Find where the given text appears and provide that cell's center as [X, Y] coordinate. 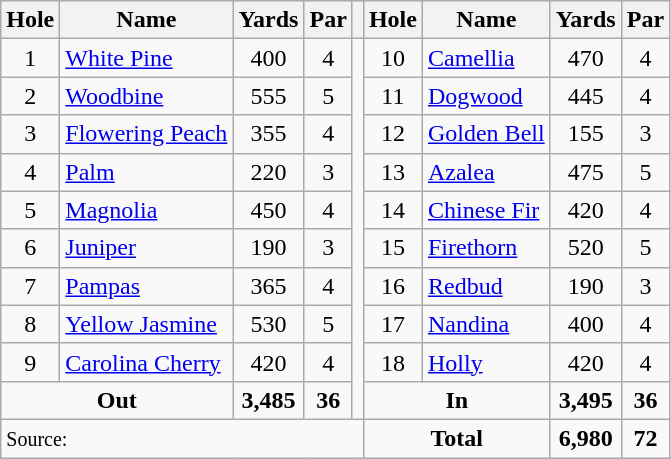
Holly [486, 362]
White Pine [146, 58]
Dogwood [486, 96]
14 [392, 210]
8 [30, 324]
555 [268, 96]
Palm [146, 172]
11 [392, 96]
18 [392, 362]
Azalea [486, 172]
Nandina [486, 324]
Woodbine [146, 96]
220 [268, 172]
2 [30, 96]
12 [392, 134]
3,485 [268, 400]
1 [30, 58]
Flowering Peach [146, 134]
Firethorn [486, 248]
6 [30, 248]
Out [117, 400]
In [456, 400]
Chinese Fir [486, 210]
475 [586, 172]
530 [268, 324]
520 [586, 248]
17 [392, 324]
7 [30, 286]
Total [456, 438]
72 [645, 438]
365 [268, 286]
Juniper [146, 248]
Redbud [486, 286]
Carolina Cherry [146, 362]
470 [586, 58]
10 [392, 58]
6,980 [586, 438]
Pampas [146, 286]
15 [392, 248]
Camellia [486, 58]
3,495 [586, 400]
9 [30, 362]
Source: [182, 438]
13 [392, 172]
355 [268, 134]
450 [268, 210]
Golden Bell [486, 134]
445 [586, 96]
Yellow Jasmine [146, 324]
16 [392, 286]
155 [586, 134]
Magnolia [146, 210]
